Provide the (X, Y) coordinate of the cell's center where the given text is located.  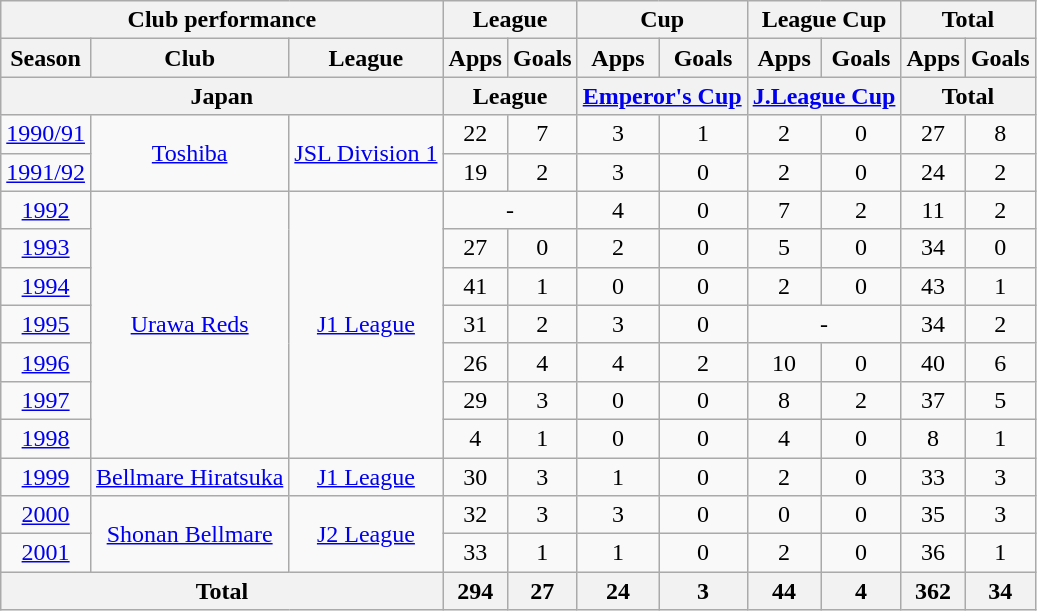
37 (933, 400)
43 (933, 286)
Japan (222, 96)
Shonan Bellmare (189, 534)
1992 (46, 210)
Club performance (222, 20)
1991/92 (46, 172)
32 (475, 515)
Urawa Reds (189, 324)
29 (475, 400)
1990/91 (46, 134)
1999 (46, 477)
1997 (46, 400)
1998 (46, 438)
2000 (46, 515)
11 (933, 210)
Toshiba (189, 153)
26 (475, 362)
Season (46, 58)
44 (784, 591)
30 (475, 477)
J.League Cup (824, 96)
22 (475, 134)
Cup (662, 20)
362 (933, 591)
41 (475, 286)
J2 League (366, 534)
1993 (46, 248)
Emperor's Cup (662, 96)
36 (933, 553)
League Cup (824, 20)
Bellmare Hiratsuka (189, 477)
10 (784, 362)
35 (933, 515)
31 (475, 324)
2001 (46, 553)
JSL Division 1 (366, 153)
1996 (46, 362)
1995 (46, 324)
40 (933, 362)
6 (1000, 362)
19 (475, 172)
1994 (46, 286)
294 (475, 591)
Club (189, 58)
